Provide the (x, y) coordinate of the cell's center where the given text is located.  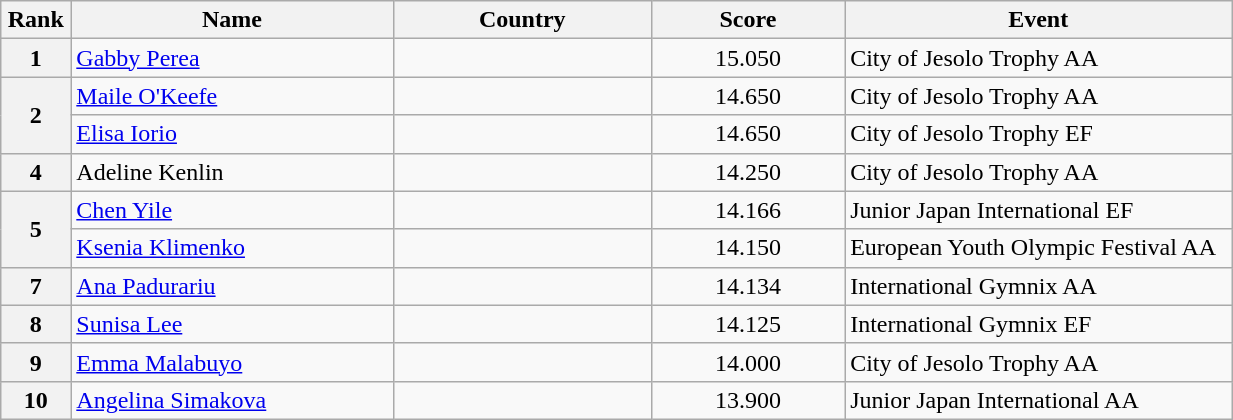
13.900 (748, 400)
1 (36, 58)
5 (36, 229)
Gabby Perea (232, 58)
2 (36, 115)
10 (36, 400)
International Gymnix EF (1038, 324)
4 (36, 172)
14.250 (748, 172)
Angelina Simakova (232, 400)
Ana Padurariu (232, 286)
14.150 (748, 248)
14.000 (748, 362)
7 (36, 286)
Adeline Kenlin (232, 172)
9 (36, 362)
8 (36, 324)
City of Jesolo Trophy EF (1038, 134)
Name (232, 20)
Chen Yile (232, 210)
14.166 (748, 210)
Junior Japan International EF (1038, 210)
Sunisa Lee (232, 324)
Junior Japan International AA (1038, 400)
Rank (36, 20)
Ksenia Klimenko (232, 248)
European Youth Olympic Festival AA (1038, 248)
International Gymnix AA (1038, 286)
15.050 (748, 58)
Score (748, 20)
14.134 (748, 286)
Country (522, 20)
Elisa Iorio (232, 134)
Maile O'Keefe (232, 96)
Emma Malabuyo (232, 362)
14.125 (748, 324)
Event (1038, 20)
